For the text-containing cell, return its midpoint in (X, Y) coordinate format. 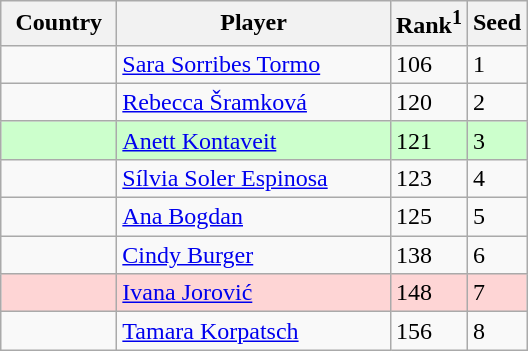
123 (428, 178)
Tamara Korpatsch (254, 331)
Player (254, 24)
121 (428, 140)
Sara Sorribes Tormo (254, 64)
3 (496, 140)
Ana Bogdan (254, 217)
5 (496, 217)
120 (428, 102)
106 (428, 64)
8 (496, 331)
Rebecca Šramková (254, 102)
125 (428, 217)
1 (496, 64)
6 (496, 255)
Seed (496, 24)
7 (496, 293)
138 (428, 255)
Anett Kontaveit (254, 140)
4 (496, 178)
Rank1 (428, 24)
2 (496, 102)
Sílvia Soler Espinosa (254, 178)
156 (428, 331)
Country (59, 24)
148 (428, 293)
Cindy Burger (254, 255)
Ivana Jorović (254, 293)
